Return the (X, Y) coordinate for the center point of the cell that contains the specified text.  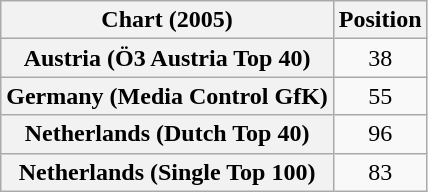
96 (380, 134)
Germany (Media Control GfK) (168, 96)
83 (380, 172)
Chart (2005) (168, 20)
Austria (Ö3 Austria Top 40) (168, 58)
Netherlands (Single Top 100) (168, 172)
Position (380, 20)
Netherlands (Dutch Top 40) (168, 134)
55 (380, 96)
38 (380, 58)
